Extract the [x, y] coordinate from the center of the cell holding the provided text.  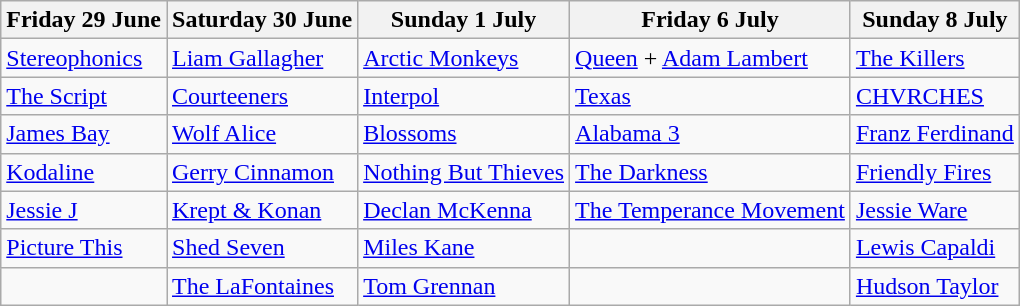
The Script [84, 96]
Kodaline [84, 172]
Franz Ferdinand [934, 134]
Texas [710, 96]
Alabama 3 [710, 134]
CHVRCHES [934, 96]
The Killers [934, 58]
The LaFontaines [262, 286]
The Darkness [710, 172]
Nothing But Thieves [464, 172]
Hudson Taylor [934, 286]
The Temperance Movement [710, 210]
Blossoms [464, 134]
Liam Gallagher [262, 58]
Jessie J [84, 210]
Saturday 30 June [262, 20]
Courteeners [262, 96]
Sunday 1 July [464, 20]
Friday 29 June [84, 20]
Shed Seven [262, 248]
Wolf Alice [262, 134]
Tom Grennan [464, 286]
Krept & Konan [262, 210]
Gerry Cinnamon [262, 172]
Queen + Adam Lambert [710, 58]
Interpol [464, 96]
Declan McKenna [464, 210]
James Bay [84, 134]
Stereophonics [84, 58]
Friday 6 July [710, 20]
Lewis Capaldi [934, 248]
Arctic Monkeys [464, 58]
Picture This [84, 248]
Jessie Ware [934, 210]
Miles Kane [464, 248]
Friendly Fires [934, 172]
Sunday 8 July [934, 20]
